From the cell containing the given text, extract its center point as [X, Y] coordinate. 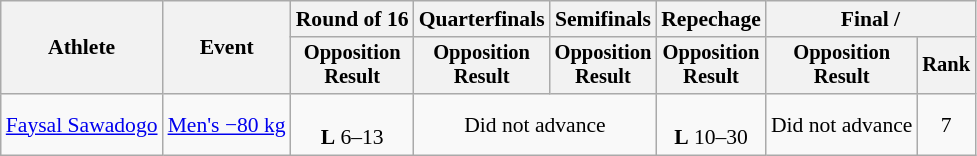
7 [946, 124]
Men's −80 kg [227, 124]
Final / [870, 19]
Athlete [82, 48]
Repechage [711, 19]
Faysal Sawadogo [82, 124]
Event [227, 48]
Round of 16 [352, 19]
Quarterfinals [482, 19]
Rank [946, 66]
L 6–13 [352, 124]
Semifinals [604, 19]
L 10–30 [711, 124]
